Return the (X, Y) coordinate for the center point of the cell that contains the specified text.  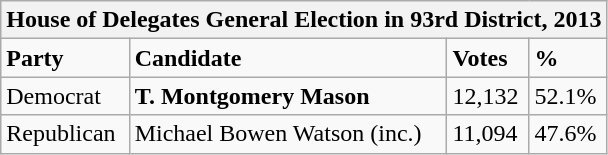
Party (65, 58)
Votes (488, 58)
House of Delegates General Election in 93rd District, 2013 (304, 20)
47.6% (568, 134)
11,094 (488, 134)
Candidate (288, 58)
52.1% (568, 96)
Democrat (65, 96)
12,132 (488, 96)
Republican (65, 134)
Michael Bowen Watson (inc.) (288, 134)
% (568, 58)
T. Montgomery Mason (288, 96)
